Determine the [X, Y] coordinate at the center of the cell enclosing the given text.  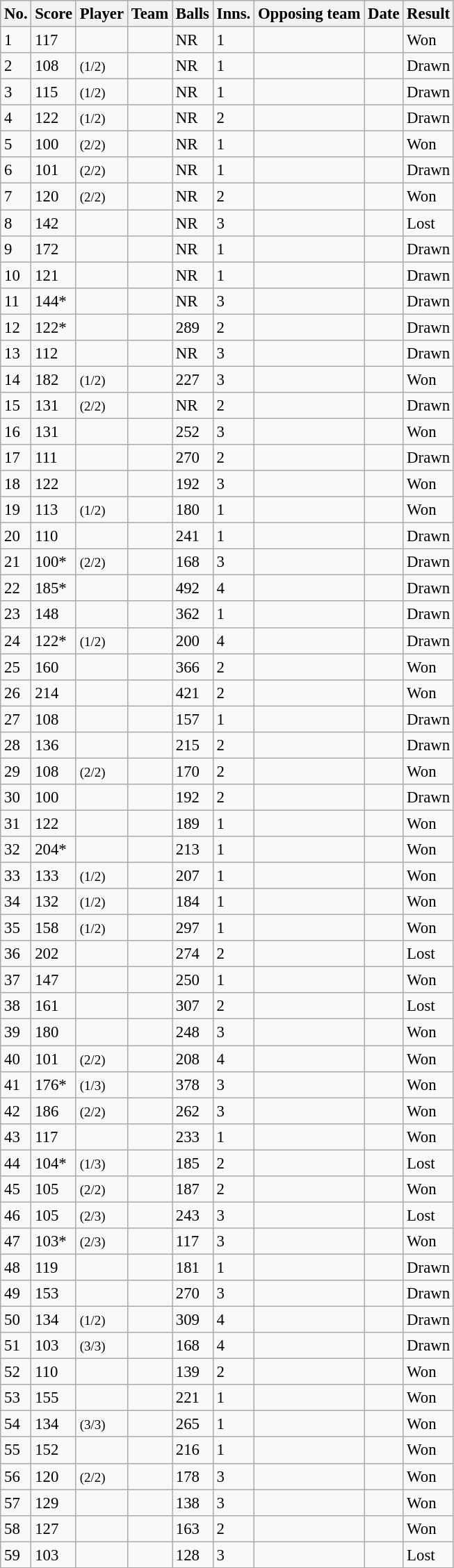
58 [16, 1528]
170 [193, 771]
5 [16, 145]
15 [16, 406]
30 [16, 798]
421 [193, 693]
121 [54, 275]
9 [16, 249]
103* [54, 1241]
29 [16, 771]
112 [54, 354]
243 [193, 1215]
11 [16, 301]
155 [54, 1398]
161 [54, 1007]
56 [16, 1476]
45 [16, 1189]
181 [193, 1267]
Result [428, 14]
119 [54, 1267]
115 [54, 92]
158 [54, 928]
32 [16, 850]
204* [54, 850]
157 [193, 719]
22 [16, 588]
160 [54, 667]
153 [54, 1294]
366 [193, 667]
37 [16, 980]
147 [54, 980]
Score [54, 14]
111 [54, 458]
52 [16, 1372]
241 [193, 536]
132 [54, 902]
189 [193, 823]
28 [16, 745]
48 [16, 1267]
208 [193, 1059]
178 [193, 1476]
13 [16, 354]
152 [54, 1451]
53 [16, 1398]
31 [16, 823]
185* [54, 588]
216 [193, 1451]
42 [16, 1111]
200 [193, 641]
104* [54, 1163]
362 [193, 615]
187 [193, 1189]
207 [193, 876]
262 [193, 1111]
18 [16, 484]
142 [54, 223]
186 [54, 1111]
148 [54, 615]
26 [16, 693]
43 [16, 1137]
250 [193, 980]
129 [54, 1503]
252 [193, 431]
113 [54, 510]
39 [16, 1032]
378 [193, 1084]
23 [16, 615]
248 [193, 1032]
492 [193, 588]
Date [384, 14]
16 [16, 431]
40 [16, 1059]
Opposing team [309, 14]
309 [193, 1320]
Inns. [234, 14]
144* [54, 301]
41 [16, 1084]
51 [16, 1346]
182 [54, 379]
163 [193, 1528]
233 [193, 1137]
50 [16, 1320]
100* [54, 562]
307 [193, 1007]
47 [16, 1241]
274 [193, 954]
128 [193, 1555]
19 [16, 510]
6 [16, 170]
133 [54, 876]
227 [193, 379]
215 [193, 745]
36 [16, 954]
54 [16, 1424]
49 [16, 1294]
221 [193, 1398]
172 [54, 249]
10 [16, 275]
Player [102, 14]
24 [16, 641]
214 [54, 693]
44 [16, 1163]
46 [16, 1215]
184 [193, 902]
27 [16, 719]
139 [193, 1372]
No. [16, 14]
57 [16, 1503]
59 [16, 1555]
55 [16, 1451]
213 [193, 850]
Team [149, 14]
35 [16, 928]
14 [16, 379]
265 [193, 1424]
297 [193, 928]
17 [16, 458]
138 [193, 1503]
38 [16, 1007]
7 [16, 197]
Balls [193, 14]
21 [16, 562]
8 [16, 223]
176* [54, 1084]
34 [16, 902]
12 [16, 327]
127 [54, 1528]
33 [16, 876]
185 [193, 1163]
136 [54, 745]
202 [54, 954]
25 [16, 667]
289 [193, 327]
20 [16, 536]
